Capture the cell that displays the provided text and extract its [x, y] central coordinate. 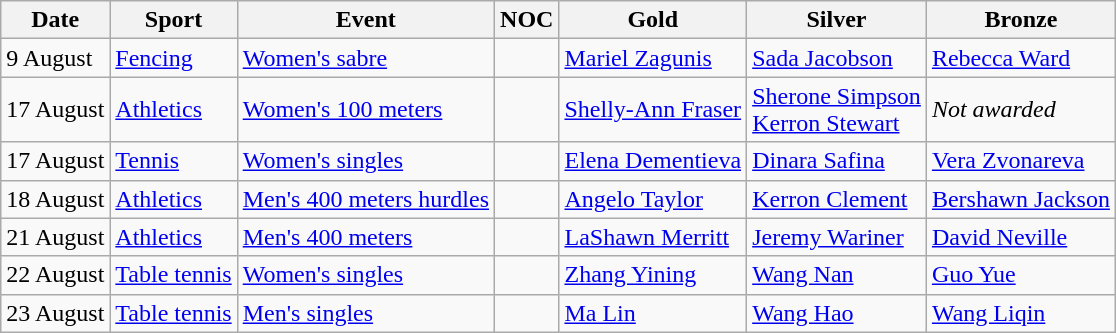
David Neville [1020, 237]
22 August [56, 275]
Women's 100 meters [366, 110]
Gold [653, 20]
Mariel Zagunis [653, 58]
21 August [56, 237]
Rebecca Ward [1020, 58]
Sport [174, 20]
Date [56, 20]
Sherone SimpsonKerron Stewart [837, 110]
Women's sabre [366, 58]
NOC [527, 20]
Jeremy Wariner [837, 237]
Elena Dementieva [653, 161]
Dinara Safina [837, 161]
Men's 400 meters hurdles [366, 199]
Wang Nan [837, 275]
23 August [56, 313]
Not awarded [1020, 110]
Vera Zvonareva [1020, 161]
Fencing [174, 58]
Guo Yue [1020, 275]
Wang Liqin [1020, 313]
Silver [837, 20]
Kerron Clement [837, 199]
Shelly-Ann Fraser [653, 110]
18 August [56, 199]
Event [366, 20]
Ma Lin [653, 313]
LaShawn Merritt [653, 237]
9 August [56, 58]
Zhang Yining [653, 275]
Angelo Taylor [653, 199]
Bershawn Jackson [1020, 199]
Men's singles [366, 313]
Tennis [174, 161]
Sada Jacobson [837, 58]
Wang Hao [837, 313]
Men's 400 meters [366, 237]
Bronze [1020, 20]
